Return the (x, y) coordinate for the center point of the cell that contains the specified text.  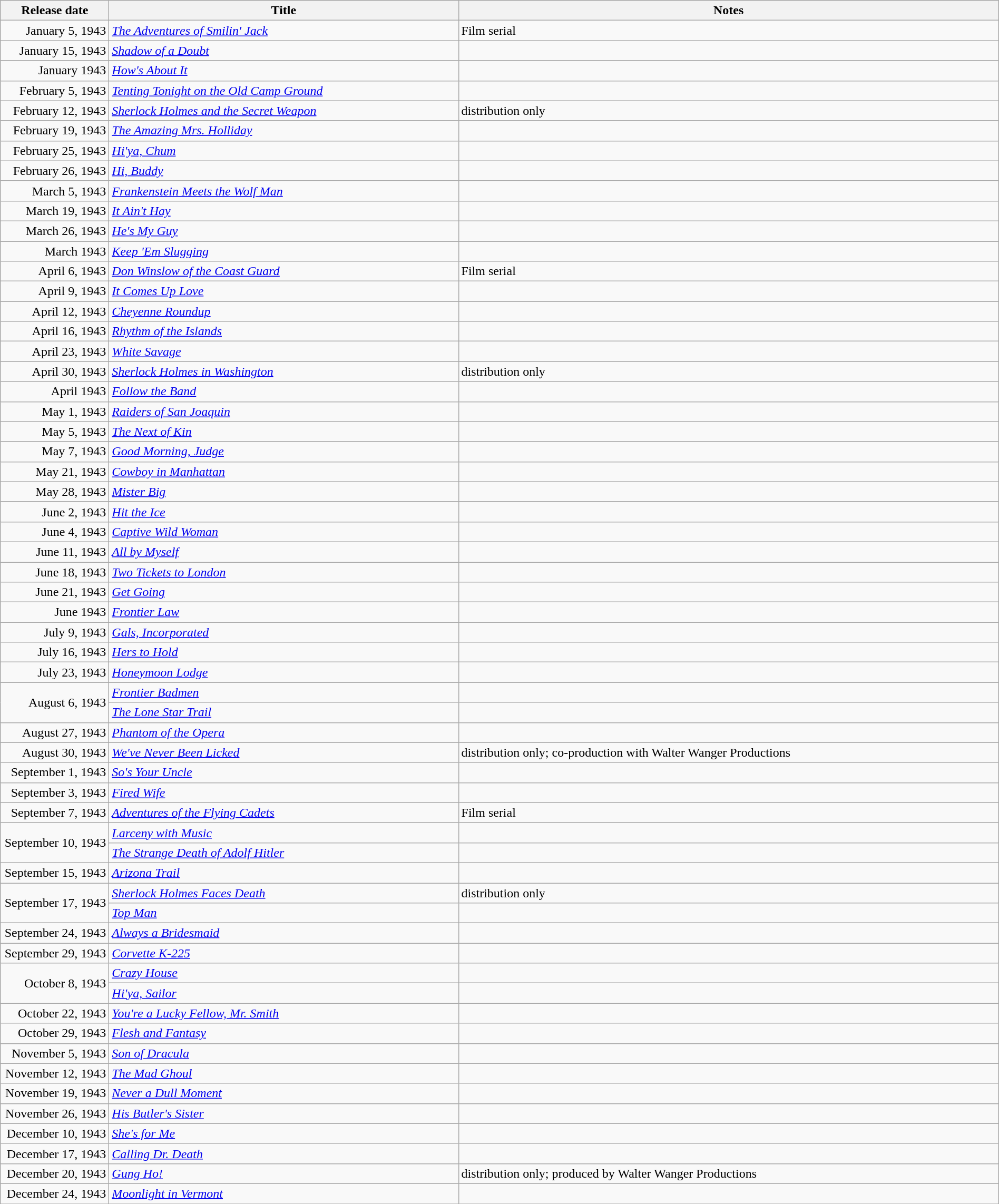
June 4, 1943 (55, 532)
Good Morning, Judge (283, 452)
It Comes Up Love (283, 291)
The Adventures of Smilin' Jack (283, 31)
February 25, 1943 (55, 151)
February 12, 1943 (55, 111)
Raiders of San Joaquin (283, 412)
Corvette K-225 (283, 953)
March 19, 1943 (55, 211)
March 26, 1943 (55, 231)
Two Tickets to London (283, 572)
Hers to Hold (283, 652)
August 27, 1943 (55, 732)
May 1, 1943 (55, 412)
October 22, 1943 (55, 1013)
February 26, 1943 (55, 171)
December 10, 1943 (55, 1133)
Captive Wild Woman (283, 532)
His Butler's Sister (283, 1113)
Larceny with Music (283, 833)
Mister Big (283, 492)
Gals, Incorporated (283, 632)
distribution only; produced by Walter Wanger Productions (728, 1173)
Don Winslow of the Coast Guard (283, 271)
She's for Me (283, 1133)
June 18, 1943 (55, 572)
Never a Dull Moment (283, 1093)
Frankenstein Meets the Wolf Man (283, 191)
Release date (55, 11)
June 11, 1943 (55, 552)
Honeymoon Lodge (283, 672)
Cowboy in Manhattan (283, 472)
April 30, 1943 (55, 371)
Shadow of a Doubt (283, 51)
December 20, 1943 (55, 1173)
April 16, 1943 (55, 331)
Hi, Buddy (283, 171)
September 15, 1943 (55, 873)
May 5, 1943 (55, 432)
You're a Lucky Fellow, Mr. Smith (283, 1013)
January 15, 1943 (55, 51)
November 12, 1943 (55, 1073)
The Strange Death of Adolf Hitler (283, 853)
May 21, 1943 (55, 472)
March 1943 (55, 251)
Get Going (283, 592)
November 19, 1943 (55, 1093)
November 5, 1943 (55, 1053)
September 29, 1943 (55, 953)
It Ain't Hay (283, 211)
May 28, 1943 (55, 492)
February 19, 1943 (55, 131)
August 30, 1943 (55, 752)
April 6, 1943 (55, 271)
Hit the Ice (283, 512)
June 1943 (55, 612)
November 26, 1943 (55, 1113)
April 9, 1943 (55, 291)
distribution only; co-production with Walter Wanger Productions (728, 752)
Phantom of the Opera (283, 732)
All by Myself (283, 552)
How's About It (283, 71)
August 6, 1943 (55, 702)
September 1, 1943 (55, 772)
December 24, 1943 (55, 1193)
Rhythm of the Islands (283, 331)
Always a Bridesmaid (283, 933)
March 5, 1943 (55, 191)
Sherlock Holmes and the Secret Weapon (283, 111)
Moonlight in Vermont (283, 1193)
Calling Dr. Death (283, 1153)
Notes (728, 11)
October 29, 1943 (55, 1033)
Flesh and Fantasy (283, 1033)
January 1943 (55, 71)
Sherlock Holmes in Washington (283, 371)
The Next of Kin (283, 432)
June 2, 1943 (55, 512)
Fired Wife (283, 792)
June 21, 1943 (55, 592)
April 23, 1943 (55, 351)
September 17, 1943 (55, 903)
Frontier Badmen (283, 692)
Keep 'Em Slugging (283, 251)
Sherlock Holmes Faces Death (283, 893)
The Lone Star Trail (283, 712)
July 16, 1943 (55, 652)
He's My Guy (283, 231)
Adventures of the Flying Cadets (283, 813)
The Amazing Mrs. Holliday (283, 131)
Crazy House (283, 973)
Hi'ya, Chum (283, 151)
September 7, 1943 (55, 813)
Top Man (283, 913)
December 17, 1943 (55, 1153)
Frontier Law (283, 612)
May 7, 1943 (55, 452)
April 1943 (55, 391)
July 9, 1943 (55, 632)
September 3, 1943 (55, 792)
We've Never Been Licked (283, 752)
Son of Dracula (283, 1053)
Gung Ho! (283, 1173)
Title (283, 11)
September 24, 1943 (55, 933)
Follow the Band (283, 391)
So's Your Uncle (283, 772)
The Mad Ghoul (283, 1073)
October 8, 1943 (55, 983)
Hi'ya, Sailor (283, 993)
Cheyenne Roundup (283, 311)
July 23, 1943 (55, 672)
September 10, 1943 (55, 843)
Tenting Tonight on the Old Camp Ground (283, 91)
February 5, 1943 (55, 91)
April 12, 1943 (55, 311)
Arizona Trail (283, 873)
White Savage (283, 351)
January 5, 1943 (55, 31)
